Return the [X, Y] coordinate for the center point of the cell that contains the specified text.  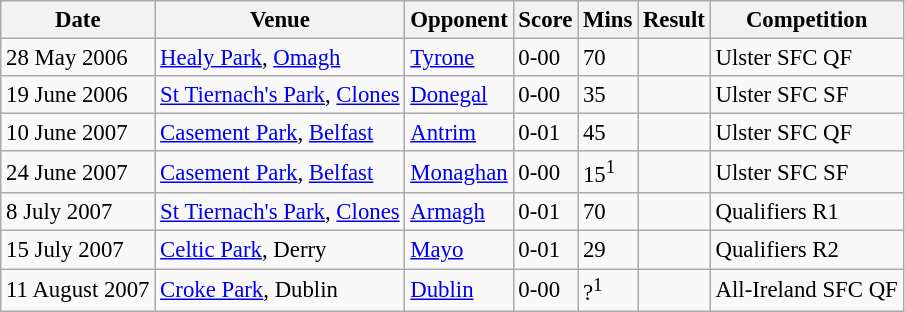
Competition [806, 20]
Tyrone [459, 58]
151 [608, 172]
Qualifiers R2 [806, 250]
Croke Park, Dublin [280, 290]
?1 [608, 290]
Armagh [459, 213]
19 June 2006 [78, 95]
Result [674, 20]
24 June 2007 [78, 172]
Healy Park, Omagh [280, 58]
All-Ireland SFC QF [806, 290]
Opponent [459, 20]
Monaghan [459, 172]
Mayo [459, 250]
Qualifiers R1 [806, 213]
Donegal [459, 95]
Antrim [459, 133]
Date [78, 20]
10 June 2007 [78, 133]
45 [608, 133]
15 July 2007 [78, 250]
8 July 2007 [78, 213]
Venue [280, 20]
28 May 2006 [78, 58]
Dublin [459, 290]
Mins [608, 20]
Celtic Park, Derry [280, 250]
11 August 2007 [78, 290]
35 [608, 95]
Score [546, 20]
29 [608, 250]
